Identify which cell holds the provided text, then report its (x, y) central coordinate. 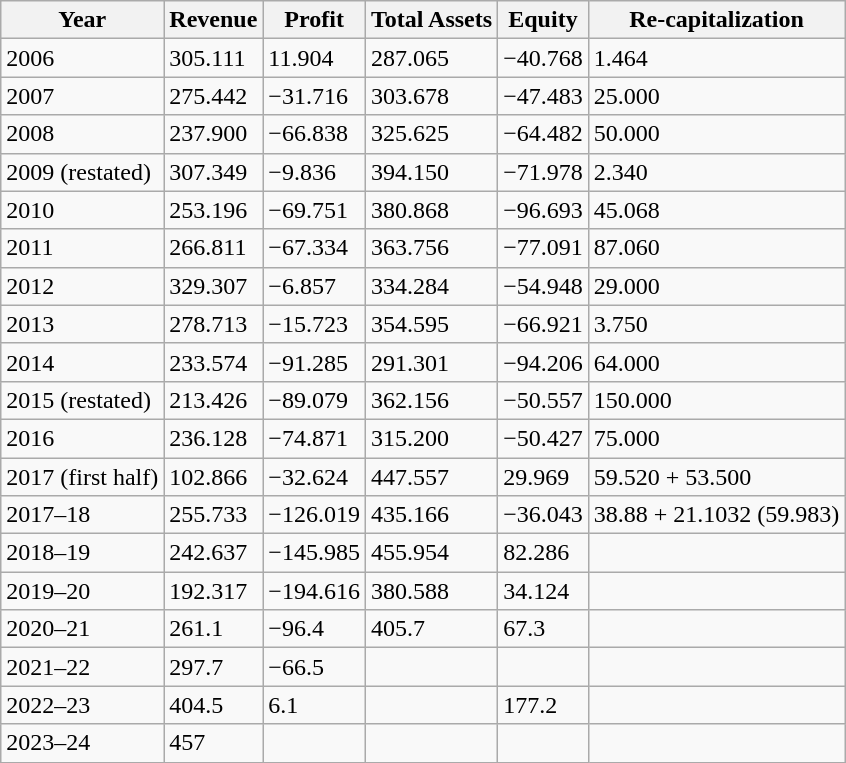
11.904 (314, 58)
329.307 (214, 286)
50.000 (716, 134)
−69.751 (314, 210)
261.1 (214, 629)
−67.334 (314, 248)
213.426 (214, 400)
64.000 (716, 362)
38.88 + 21.1032 (59.983) (716, 515)
87.060 (716, 248)
−66.838 (314, 134)
−40.768 (544, 58)
−94.206 (544, 362)
−66.5 (314, 667)
−64.482 (544, 134)
−66.921 (544, 324)
192.317 (214, 591)
Re-capitalization (716, 20)
Year (82, 20)
−15.723 (314, 324)
455.954 (431, 553)
363.756 (431, 248)
394.150 (431, 172)
45.068 (716, 210)
275.442 (214, 96)
29.000 (716, 286)
−89.079 (314, 400)
237.900 (214, 134)
305.111 (214, 58)
Revenue (214, 20)
2011 (82, 248)
325.625 (431, 134)
362.156 (431, 400)
354.595 (431, 324)
315.200 (431, 438)
102.866 (214, 477)
2.340 (716, 172)
Equity (544, 20)
435.166 (431, 515)
2019–20 (82, 591)
150.000 (716, 400)
253.196 (214, 210)
75.000 (716, 438)
29.969 (544, 477)
233.574 (214, 362)
2012 (82, 286)
287.065 (431, 58)
−77.091 (544, 248)
−126.019 (314, 515)
−47.483 (544, 96)
−9.836 (314, 172)
2008 (82, 134)
255.733 (214, 515)
242.637 (214, 553)
2018–19 (82, 553)
−54.948 (544, 286)
−96.693 (544, 210)
2017–18 (82, 515)
−145.985 (314, 553)
2021–22 (82, 667)
−96.4 (314, 629)
Profit (314, 20)
177.2 (544, 705)
457 (214, 743)
2014 (82, 362)
−74.871 (314, 438)
1.464 (716, 58)
334.284 (431, 286)
67.3 (544, 629)
34.124 (544, 591)
59.520 + 53.500 (716, 477)
2017 (first half) (82, 477)
−32.624 (314, 477)
6.1 (314, 705)
297.7 (214, 667)
−31.716 (314, 96)
2006 (82, 58)
Total Assets (431, 20)
−71.978 (544, 172)
−6.857 (314, 286)
236.128 (214, 438)
380.588 (431, 591)
405.7 (431, 629)
278.713 (214, 324)
303.678 (431, 96)
25.000 (716, 96)
2007 (82, 96)
−91.285 (314, 362)
−50.557 (544, 400)
−194.616 (314, 591)
2023–24 (82, 743)
2009 (restated) (82, 172)
266.811 (214, 248)
447.557 (431, 477)
2010 (82, 210)
2016 (82, 438)
404.5 (214, 705)
2013 (82, 324)
−36.043 (544, 515)
2022–23 (82, 705)
380.868 (431, 210)
−50.427 (544, 438)
3.750 (716, 324)
307.349 (214, 172)
2015 (restated) (82, 400)
291.301 (431, 362)
82.286 (544, 553)
2020–21 (82, 629)
